From the cell containing the given text, extract its center point as [X, Y] coordinate. 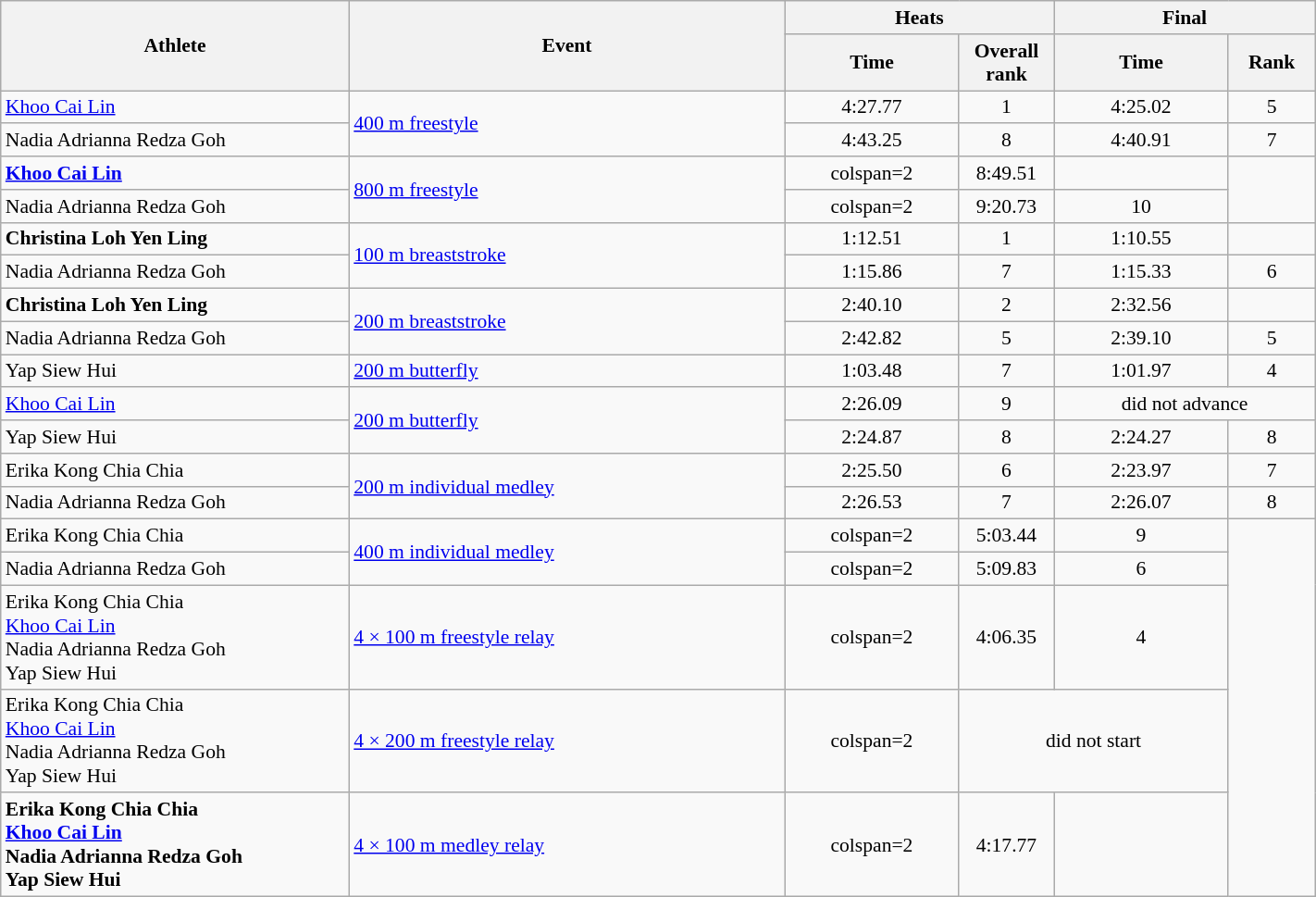
4:17.77 [1007, 845]
1:15.86 [872, 272]
did not start [1094, 741]
8:49.51 [1007, 173]
5:03.44 [1007, 536]
2:26.53 [872, 503]
2:26.09 [872, 405]
4 × 100 m medley relay [566, 845]
4:25.02 [1141, 107]
Rank [1272, 63]
Athlete [175, 46]
4:27.77 [872, 107]
Event [566, 46]
1:03.48 [872, 371]
4:06.35 [1007, 637]
100 m breaststroke [566, 255]
4:40.91 [1141, 141]
200 m individual medley [566, 487]
5:09.83 [1007, 569]
200 m breaststroke [566, 322]
800 m freestyle [566, 189]
2:24.27 [1141, 437]
2:24.87 [872, 437]
9:20.73 [1007, 206]
2:40.10 [872, 305]
Heats [920, 18]
2:39.10 [1141, 338]
10 [1141, 206]
1:12.51 [872, 239]
Final [1185, 18]
4 × 100 m freestyle relay [566, 637]
2:26.07 [1141, 503]
2 [1007, 305]
2:25.50 [872, 470]
1:01.97 [1141, 371]
4 × 200 m freestyle relay [566, 741]
1:10.55 [1141, 239]
2:32.56 [1141, 305]
2:42.82 [872, 338]
did not advance [1185, 405]
400 m freestyle [566, 124]
4:43.25 [872, 141]
400 m individual medley [566, 552]
2:23.97 [1141, 470]
1:15.33 [1141, 272]
Overall rank [1007, 63]
